Find where the given text appears and provide that cell's center as (X, Y) coordinate. 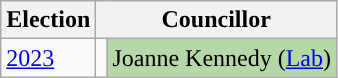
Election (48, 20)
2023 (48, 58)
Councillor (216, 20)
Joanne Kennedy (Lab) (222, 58)
